Locate the cell with the specified text and output its (x, y) center coordinate. 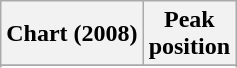
Peakposition (189, 34)
Chart (2008) (72, 34)
